Search for the cell housing the specified text and yield its [X, Y] center coordinate. 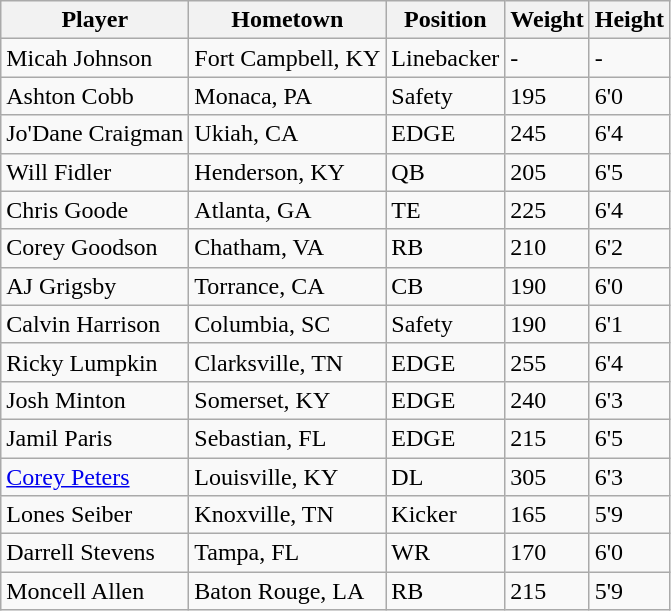
Hometown [288, 20]
Ukiah, CA [288, 134]
Micah Johnson [95, 58]
Player [95, 20]
Baton Rouge, LA [288, 591]
Ashton Cobb [95, 96]
305 [547, 477]
Position [446, 20]
Ricky Lumpkin [95, 362]
6'1 [629, 324]
Corey Peters [95, 477]
170 [547, 553]
195 [547, 96]
6'2 [629, 248]
Chatham, VA [288, 248]
Corey Goodson [95, 248]
Height [629, 20]
Weight [547, 20]
Lones Seiber [95, 515]
TE [446, 210]
Josh Minton [95, 400]
Chris Goode [95, 210]
Jo'Dane Craigman [95, 134]
245 [547, 134]
255 [547, 362]
Louisville, KY [288, 477]
Henderson, KY [288, 172]
225 [547, 210]
Somerset, KY [288, 400]
210 [547, 248]
Moncell Allen [95, 591]
165 [547, 515]
Tampa, FL [288, 553]
Torrance, CA [288, 286]
Atlanta, GA [288, 210]
CB [446, 286]
Clarksville, TN [288, 362]
Knoxville, TN [288, 515]
Fort Campbell, KY [288, 58]
Kicker [446, 515]
QB [446, 172]
Linebacker [446, 58]
AJ Grigsby [95, 286]
Darrell Stevens [95, 553]
205 [547, 172]
Jamil Paris [95, 438]
Will Fidler [95, 172]
Calvin Harrison [95, 324]
WR [446, 553]
Columbia, SC [288, 324]
240 [547, 400]
Sebastian, FL [288, 438]
DL [446, 477]
Monaca, PA [288, 96]
